Provide the (x, y) coordinate of the cell's center where the given text is located.  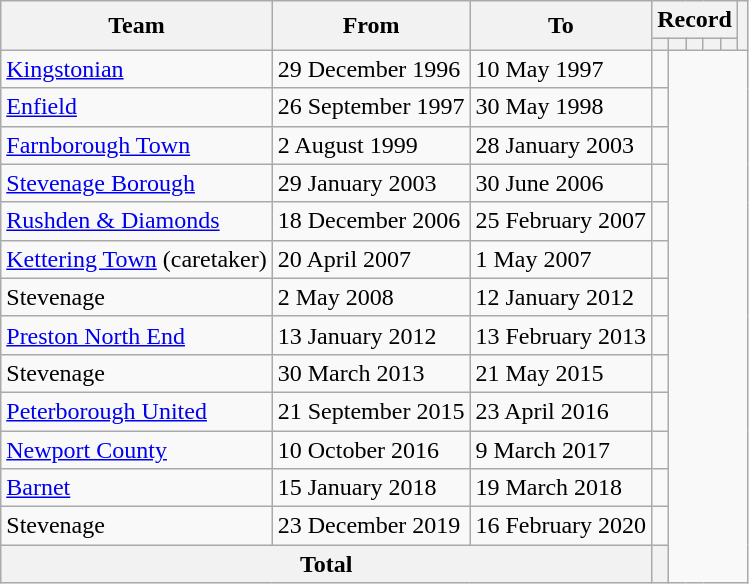
13 January 2012 (371, 335)
Farnborough Town (136, 145)
Enfield (136, 107)
20 April 2007 (371, 259)
21 September 2015 (371, 411)
28 January 2003 (561, 145)
23 December 2019 (371, 526)
1 May 2007 (561, 259)
2 May 2008 (371, 297)
Rushden & Diamonds (136, 221)
Newport County (136, 449)
30 May 1998 (561, 107)
Stevenage Borough (136, 183)
21 May 2015 (561, 373)
26 September 1997 (371, 107)
Total (326, 564)
Team (136, 26)
Barnet (136, 488)
9 March 2017 (561, 449)
Kettering Town (caretaker) (136, 259)
To (561, 26)
Kingstonian (136, 69)
19 March 2018 (561, 488)
Peterborough United (136, 411)
29 January 2003 (371, 183)
From (371, 26)
23 April 2016 (561, 411)
30 March 2013 (371, 373)
2 August 1999 (371, 145)
16 February 2020 (561, 526)
30 June 2006 (561, 183)
29 December 1996 (371, 69)
12 January 2012 (561, 297)
13 February 2013 (561, 335)
25 February 2007 (561, 221)
15 January 2018 (371, 488)
10 October 2016 (371, 449)
Record (695, 20)
10 May 1997 (561, 69)
18 December 2006 (371, 221)
Preston North End (136, 335)
